Return [X, Y] of the center of cell containing provided text 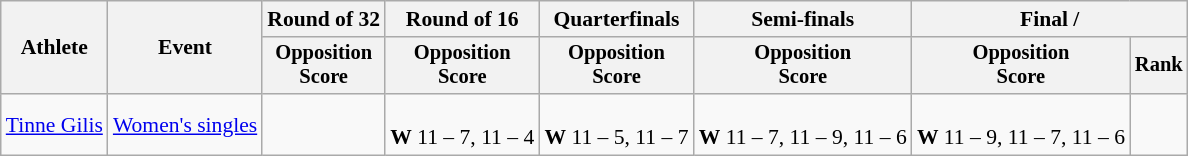
W 11 – 5, 11 – 7 [616, 124]
W 11 – 9, 11 – 7, 11 – 6 [1021, 124]
Event [185, 48]
W 11 – 7, 11 – 9, 11 – 6 [803, 124]
Quarterfinals [616, 19]
Tinne Gilis [54, 124]
Semi-finals [803, 19]
Women's singles [185, 124]
Rank [1159, 66]
Final / [1050, 19]
Athlete [54, 48]
Round of 16 [462, 19]
W 11 – 7, 11 – 4 [462, 124]
Round of 32 [324, 19]
